Detect which cell encompasses the target text, then output its [X, Y] center coordinate. 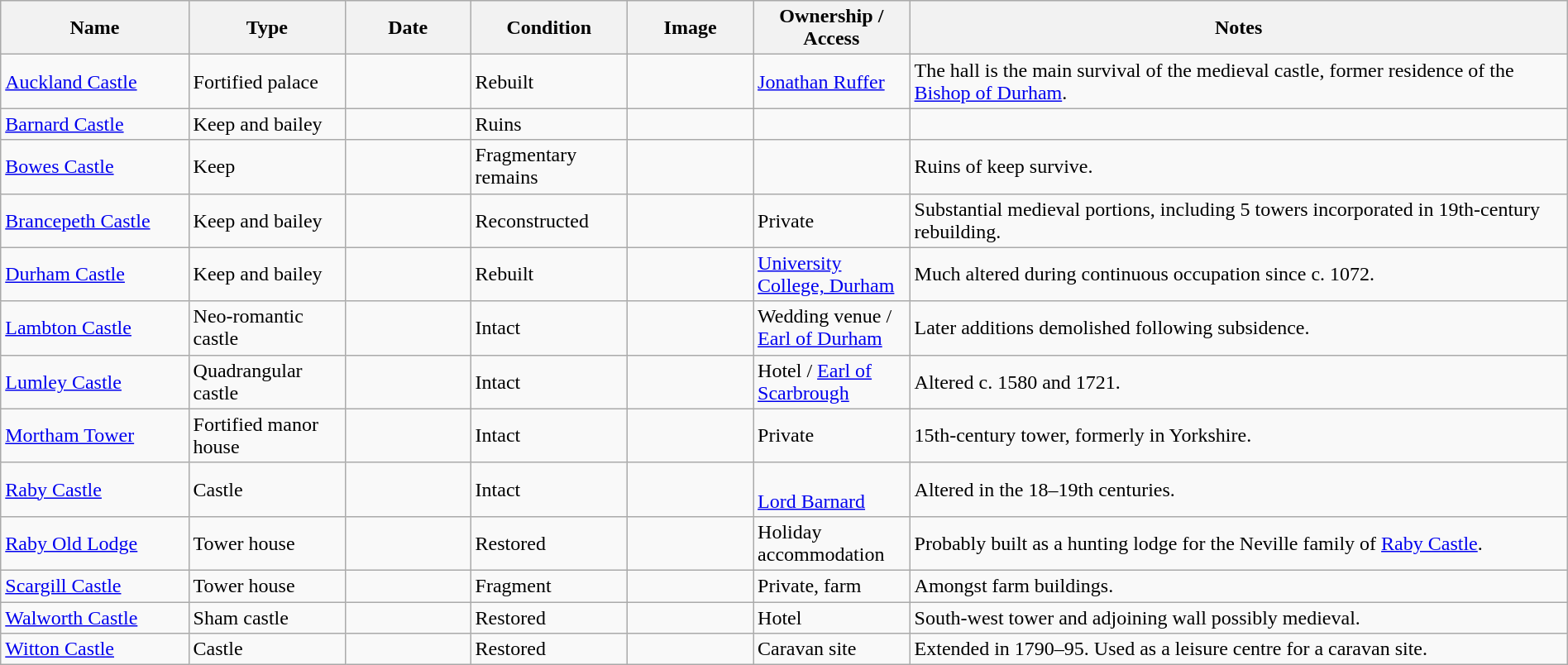
Durham Castle [94, 275]
Ruins of keep survive. [1239, 167]
Wedding venue / Earl of Durham [832, 328]
Caravan site [832, 649]
Brancepeth Castle [94, 220]
Amongst farm buildings. [1239, 586]
Image [691, 28]
University College, Durham [832, 275]
Mortham Tower [94, 435]
Ownership / Access [832, 28]
Type [266, 28]
15th-century tower, formerly in Yorkshire. [1239, 435]
Sham castle [266, 618]
Reconstructed [549, 220]
Fortified manor house [266, 435]
Witton Castle [94, 649]
Barnard Castle [94, 124]
Fortified palace [266, 81]
Substantial medieval portions, including 5 towers incorporated in 19th-century rebuilding. [1239, 220]
Lumley Castle [94, 382]
Hotel [832, 618]
Probably built as a hunting lodge for the Neville family of Raby Castle. [1239, 543]
Condition [549, 28]
Fragment [549, 586]
Lord Barnard [832, 490]
Neo-romantic castle [266, 328]
Fragmentary remains [549, 167]
The hall is the main survival of the medieval castle, former residence of the Bishop of Durham. [1239, 81]
Date [409, 28]
Jonathan Ruffer [832, 81]
Hotel / Earl of Scarbrough [832, 382]
Altered c. 1580 and 1721. [1239, 382]
Quadrangular castle [266, 382]
Ruins [549, 124]
Auckland Castle [94, 81]
Raby Castle [94, 490]
Later additions demolished following subsidence. [1239, 328]
Extended in 1790–95. Used as a leisure centre for a caravan site. [1239, 649]
Private, farm [832, 586]
Scargill Castle [94, 586]
Walworth Castle [94, 618]
Altered in the 18–19th centuries. [1239, 490]
Much altered during continuous occupation since c. 1072. [1239, 275]
Raby Old Lodge [94, 543]
Lambton Castle [94, 328]
Name [94, 28]
South-west tower and adjoining wall possibly medieval. [1239, 618]
Bowes Castle [94, 167]
Holiday accommodation [832, 543]
Keep [266, 167]
Notes [1239, 28]
